Determine the (x, y) coordinate at the center of the cell enclosing the given text.  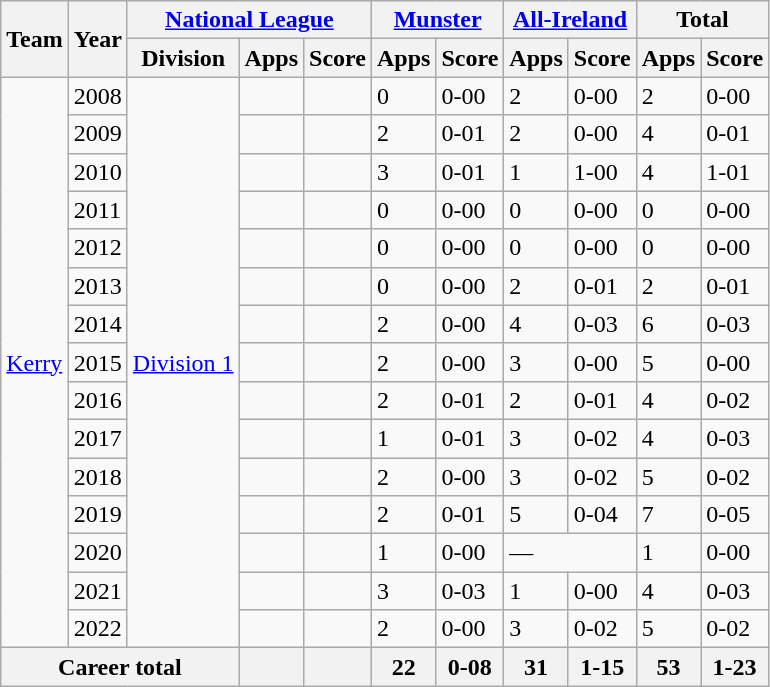
0-08 (470, 667)
Kerry (35, 362)
2021 (98, 591)
2020 (98, 553)
2009 (98, 134)
53 (668, 667)
2010 (98, 172)
2018 (98, 477)
1-23 (735, 667)
Year (98, 39)
2022 (98, 629)
0-05 (735, 515)
31 (536, 667)
2014 (98, 324)
2016 (98, 400)
1-00 (602, 172)
2017 (98, 438)
0-04 (602, 515)
1-15 (602, 667)
National League (249, 20)
22 (403, 667)
All-Ireland (570, 20)
2013 (98, 286)
— (570, 553)
Munster (437, 20)
1-01 (735, 172)
Division 1 (183, 362)
Team (35, 39)
Total (702, 20)
2008 (98, 96)
2012 (98, 248)
Division (183, 58)
2015 (98, 362)
2011 (98, 210)
7 (668, 515)
2019 (98, 515)
6 (668, 324)
Career total (120, 667)
